Determine the [X, Y] coordinate at the center of the cell enclosing the given text.  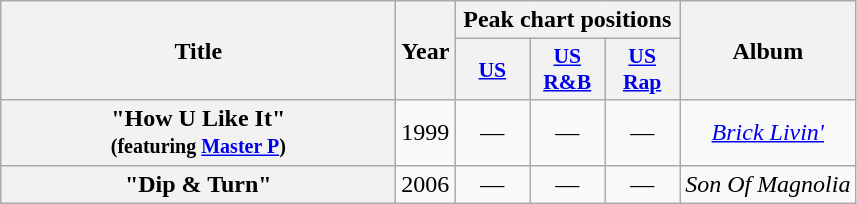
Year [426, 50]
1999 [426, 132]
"How U Like It"(featuring Master P) [198, 132]
Brick Livin' [768, 132]
"Dip & Turn" [198, 184]
USR&B [568, 70]
Title [198, 50]
Album [768, 50]
USRap [642, 70]
Son Of Magnolia [768, 184]
2006 [426, 184]
Peak chart positions [568, 20]
US [492, 70]
